Search for the cell housing the specified text and yield its (x, y) center coordinate. 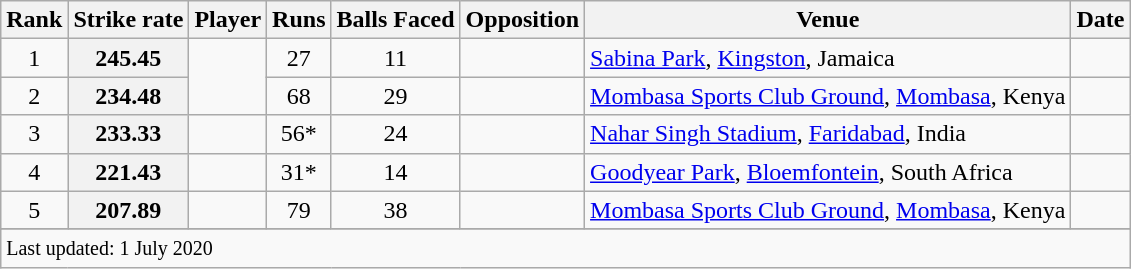
Strike rate (128, 20)
68 (299, 96)
207.89 (128, 210)
Last updated: 1 July 2020 (566, 248)
234.48 (128, 96)
1 (34, 58)
14 (396, 172)
Balls Faced (396, 20)
38 (396, 210)
Sabina Park, Kingston, Jamaica (828, 58)
245.45 (128, 58)
5 (34, 210)
Rank (34, 20)
31* (299, 172)
233.33 (128, 134)
Runs (299, 20)
3 (34, 134)
24 (396, 134)
Venue (828, 20)
221.43 (128, 172)
4 (34, 172)
27 (299, 58)
Player (228, 20)
2 (34, 96)
79 (299, 210)
Goodyear Park, Bloemfontein, South Africa (828, 172)
11 (396, 58)
Opposition (522, 20)
29 (396, 96)
56* (299, 134)
Date (1100, 20)
Nahar Singh Stadium, Faridabad, India (828, 134)
